From the cell containing the given text, extract its center point as (X, Y) coordinate. 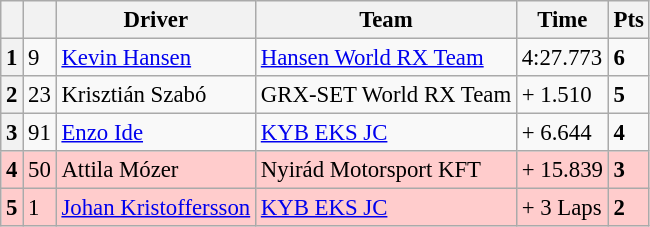
4:27.773 (562, 58)
50 (40, 170)
Time (562, 20)
Krisztián Szabó (156, 95)
Kevin Hansen (156, 58)
23 (40, 95)
Attila Mózer (156, 170)
Driver (156, 20)
9 (40, 58)
6 (628, 58)
91 (40, 133)
Johan Kristoffersson (156, 208)
Enzo Ide (156, 133)
+ 15.839 (562, 170)
Team (386, 20)
Hansen World RX Team (386, 58)
Nyirád Motorsport KFT (386, 170)
+ 6.644 (562, 133)
Pts (628, 20)
+ 1.510 (562, 95)
GRX-SET World RX Team (386, 95)
+ 3 Laps (562, 208)
